Capture the cell that displays the provided text and extract its [x, y] central coordinate. 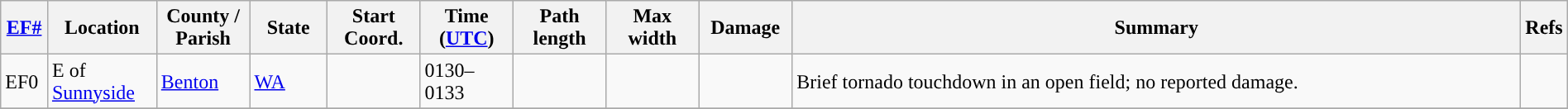
Summary [1156, 28]
Refs [1544, 28]
Start Coord. [374, 28]
Path length [559, 28]
Brief tornado touchdown in an open field; no reported damage. [1156, 81]
EF0 [25, 81]
E of Sunnyside [102, 81]
0130–0133 [466, 81]
Benton [203, 81]
County / Parish [203, 28]
EF# [25, 28]
Location [102, 28]
WA [289, 81]
Damage [746, 28]
State [289, 28]
Time (UTC) [466, 28]
Max width [653, 28]
